Provide the (X, Y) coordinate of the cell's center where the given text is located.  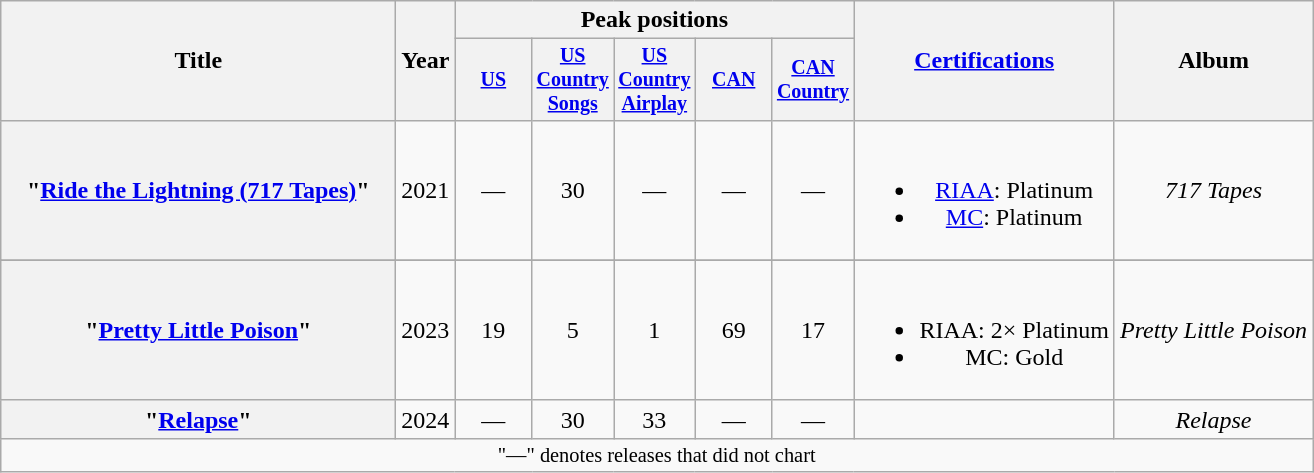
CAN Country (813, 80)
"Ride the Lightning (717 Tapes)" (198, 190)
2021 (426, 190)
CAN (734, 80)
2024 (426, 419)
1 (655, 330)
Pretty Little Poison (1213, 330)
RIAA: PlatinumMC: Platinum (984, 190)
2023 (426, 330)
US Country Airplay (655, 80)
Certifications (984, 61)
69 (734, 330)
5 (573, 330)
RIAA: 2× PlatinumMC: Gold (984, 330)
US Country Songs (573, 80)
19 (494, 330)
"—" denotes releases that did not chart (657, 455)
17 (813, 330)
Peak positions (654, 20)
717 Tapes (1213, 190)
Year (426, 61)
US (494, 80)
Title (198, 61)
"Relapse" (198, 419)
33 (655, 419)
Relapse (1213, 419)
Album (1213, 61)
"Pretty Little Poison" (198, 330)
